Detect which cell encompasses the target text, then output its (x, y) center coordinate. 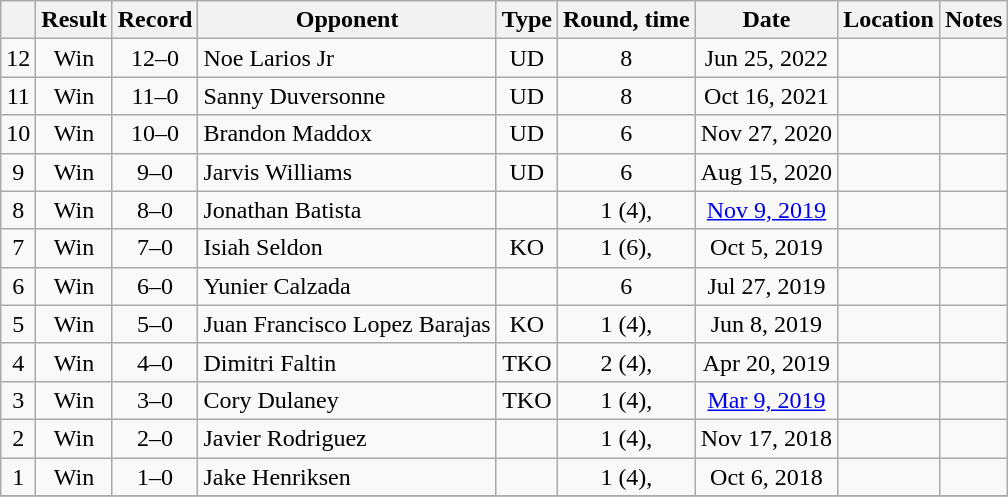
Oct 16, 2021 (766, 96)
Notes (973, 20)
10 (18, 134)
Dimitri Faltin (347, 362)
Jun 8, 2019 (766, 324)
Nov 9, 2019 (766, 210)
12 (18, 58)
2 (18, 438)
Jake Henriksen (347, 477)
Javier Rodriguez (347, 438)
4 (18, 362)
10–0 (155, 134)
12–0 (155, 58)
8–0 (155, 210)
Opponent (347, 20)
5–0 (155, 324)
7 (18, 248)
Yunier Calzada (347, 286)
1–0 (155, 477)
Cory Dulaney (347, 400)
Nov 27, 2020 (766, 134)
Record (155, 20)
Nov 17, 2018 (766, 438)
Isiah Seldon (347, 248)
2 (4), (627, 362)
2–0 (155, 438)
4–0 (155, 362)
Noe Larios Jr (347, 58)
Apr 20, 2019 (766, 362)
Jarvis Williams (347, 172)
Sanny Duversonne (347, 96)
11 (18, 96)
Round, time (627, 20)
Result (74, 20)
Mar 9, 2019 (766, 400)
Type (526, 20)
Jun 25, 2022 (766, 58)
Location (889, 20)
Oct 6, 2018 (766, 477)
Jul 27, 2019 (766, 286)
Aug 15, 2020 (766, 172)
11–0 (155, 96)
9 (18, 172)
3 (18, 400)
1 (18, 477)
Date (766, 20)
Juan Francisco Lopez Barajas (347, 324)
Jonathan Batista (347, 210)
9–0 (155, 172)
Brandon Maddox (347, 134)
1 (6), (627, 248)
6–0 (155, 286)
3–0 (155, 400)
7–0 (155, 248)
Oct 5, 2019 (766, 248)
5 (18, 324)
